Return [X, Y] of the center of cell containing provided text 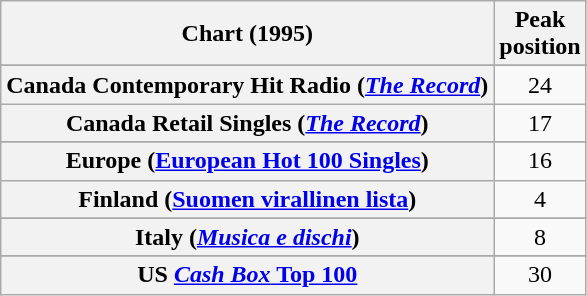
Canada Contemporary Hit Radio (The Record) [248, 85]
Peakposition [540, 34]
4 [540, 199]
16 [540, 161]
17 [540, 123]
24 [540, 85]
Europe (European Hot 100 Singles) [248, 161]
Canada Retail Singles (The Record) [248, 123]
8 [540, 237]
Chart (1995) [248, 34]
Italy (Musica e dischi) [248, 237]
30 [540, 275]
US Cash Box Top 100 [248, 275]
Finland (Suomen virallinen lista) [248, 199]
